Capture the cell that displays the provided text and extract its (x, y) central coordinate. 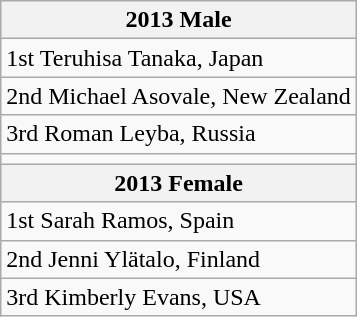
2013 Male (179, 20)
1st Sarah Ramos, Spain (179, 221)
2nd Michael Asovale, New Zealand (179, 96)
3rd Roman Leyba, Russia (179, 134)
2013 Female (179, 183)
2nd Jenni Ylätalo, Finland (179, 259)
3rd Kimberly Evans, USA (179, 297)
1st Teruhisa Tanaka, Japan (179, 58)
